Capture the cell that displays the provided text and extract its (X, Y) central coordinate. 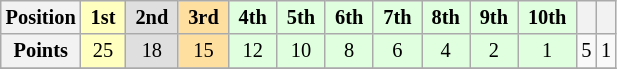
12 (253, 51)
2 (494, 51)
Points (41, 51)
25 (104, 51)
18 (152, 51)
2nd (152, 17)
9th (494, 17)
1st (104, 17)
15 (203, 51)
5 (586, 51)
4 (446, 51)
4th (253, 17)
10 (301, 51)
3rd (203, 17)
8th (446, 17)
10th (547, 17)
6th (349, 17)
Position (41, 17)
6 (397, 51)
5th (301, 17)
8 (349, 51)
7th (397, 17)
